From the cell containing the given text, extract its center point as (x, y) coordinate. 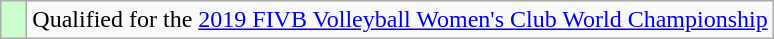
Qualified for the 2019 FIVB Volleyball Women's Club World Championship (400, 20)
